Provide the [x, y] coordinate of the cell's center where the given text is located.  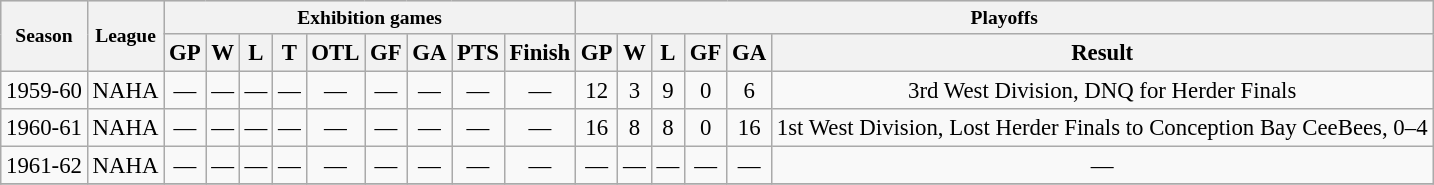
1st West Division, Lost Herder Finals to Conception Bay CeeBees, 0–4 [1102, 128]
Exhibition games [370, 18]
3 [634, 91]
9 [668, 91]
OTL [336, 53]
1959-60 [44, 91]
T [290, 53]
League [125, 36]
3rd West Division, DNQ for Herder Finals [1102, 91]
6 [750, 91]
PTS [478, 53]
Finish [540, 53]
1960-61 [44, 128]
1961-62 [44, 166]
Playoffs [1004, 18]
Result [1102, 53]
Season [44, 36]
12 [597, 91]
